Extract the (X, Y) coordinate from the center of the cell holding the provided text.  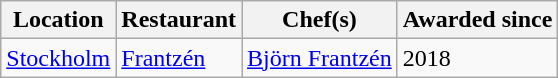
Chef(s) (320, 20)
Location (58, 20)
Stockholm (58, 58)
2018 (478, 58)
Awarded since (478, 20)
Frantzén (179, 58)
Restaurant (179, 20)
Björn Frantzén (320, 58)
